Scan for the cell matching the given text and deliver its [x, y] coordinate at center. 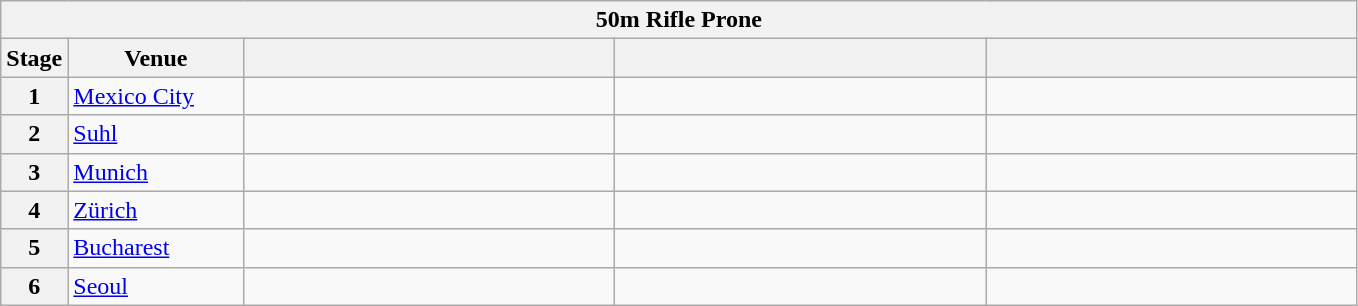
50m Rifle Prone [679, 20]
Suhl [156, 134]
Zürich [156, 210]
3 [34, 172]
Bucharest [156, 248]
Munich [156, 172]
2 [34, 134]
Mexico City [156, 96]
Venue [156, 58]
4 [34, 210]
Seoul [156, 286]
Stage [34, 58]
5 [34, 248]
1 [34, 96]
6 [34, 286]
